Find where the given text appears and provide that cell's center as (X, Y) coordinate. 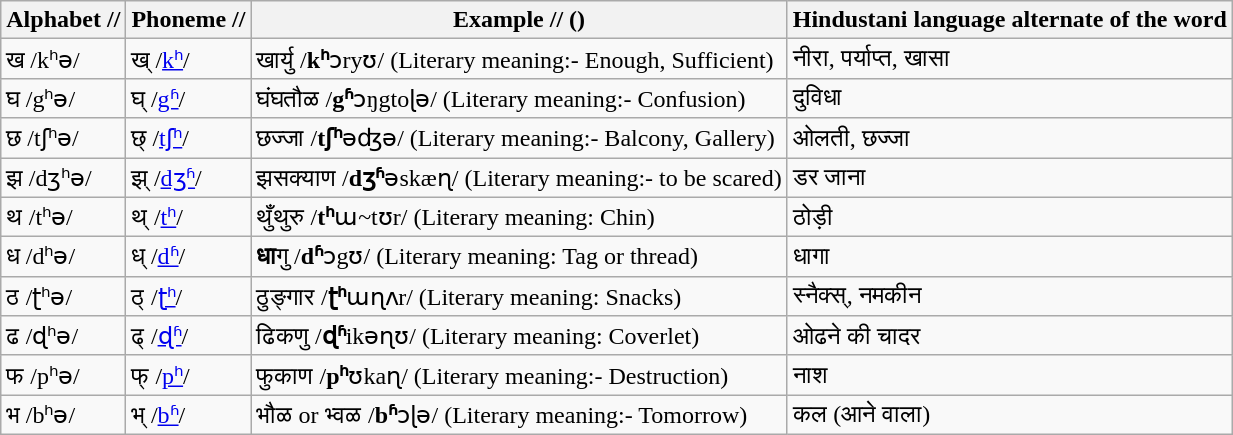
फ् /pʰ/ (188, 375)
ठ /ʈʰə/ (64, 296)
ठुङ्गार /ʈʰɯɳʌr/ (Literary meaning: Snacks) (519, 296)
झ् /dʒʱ/ (188, 178)
खार्यु /kʰɔryʊ/ (Literary meaning:- Enough, Sufficient) (519, 59)
ओढने की चादर (1010, 336)
स्नैक्स्, नमकीन (1010, 296)
फुकाण /pʰʊkaɳ/ (Literary meaning:- Destruction) (519, 375)
फ /pʰə/ (64, 375)
थ /tʰə/ (64, 217)
थ् /tʰ/ (188, 217)
नीरा, पर्याप्त, खासा (1010, 59)
कल (आने वाला) (1010, 415)
भ /bʰə/ (64, 415)
घंघतौळ /gʱɔŋgtoɭə/ (Literary meaning:- Confusion) (519, 98)
Hindustani language alternate of the word (1010, 20)
धागा (1010, 257)
Alphabet // (64, 20)
धागु /dʱɔgʊ/ (Literary meaning: Tag or thread) (519, 257)
घ /gʰə/ (64, 98)
झसक्याण /dʒʱəskæɳ/ (Literary meaning:- to be scared) (519, 178)
भौळ or भ्वळ /bʱɔɭə/ (Literary meaning:- Tomorrow) (519, 415)
Phoneme // (188, 20)
ध् /dʱ/ (188, 257)
ढ् /ɖʱ/ (188, 336)
ख् /kʰ/ (188, 59)
नाश (1010, 375)
घ् /gʱ/ (188, 98)
Example // () (519, 20)
दुविधा (1010, 98)
ठ् /ʈʰ/ (188, 296)
थुँथुरु /tʰɯ~tʊr/ (Literary meaning: Chin) (519, 217)
झ /dʒʰə/ (64, 178)
छ /tʃʰə/ (64, 138)
ओलती, छज्जा (1010, 138)
ख /kʰə/ (64, 59)
ध /dʰə/ (64, 257)
छ् /tʃʰ/ (188, 138)
भ् /bʱ/ (188, 415)
छज्जा /tʃʰəʤə/ (Literary meaning:- Balcony, Gallery) (519, 138)
ढिकणु /ɖʱikəɳʊ/ (Literary meaning: Coverlet) (519, 336)
डर जाना (1010, 178)
ढ /ɖʰə/ (64, 336)
ठोड़ी (1010, 217)
